Return the (X, Y) coordinate for the center point of the cell that contains the specified text.  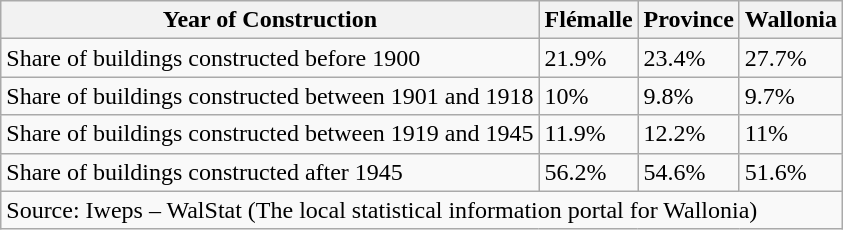
27.7% (790, 58)
11% (790, 134)
21.9% (588, 58)
Source: Iweps – WalStat (The local statistical information portal for Wallonia) (422, 210)
12.2% (688, 134)
54.6% (688, 172)
Share of buildings constructed after 1945 (270, 172)
Share of buildings constructed between 1901 and 1918 (270, 96)
23.4% (688, 58)
Year of Construction (270, 20)
51.6% (790, 172)
Share of buildings constructed between 1919 and 1945 (270, 134)
56.2% (588, 172)
9.8% (688, 96)
Province (688, 20)
10% (588, 96)
Share of buildings constructed before 1900 (270, 58)
Flémalle (588, 20)
9.7% (790, 96)
Wallonia (790, 20)
11.9% (588, 134)
